Return [x, y] of the center of cell containing provided text 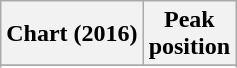
Peakposition [189, 34]
Chart (2016) [72, 34]
